Locate the cell with the specified text and output its [x, y] center coordinate. 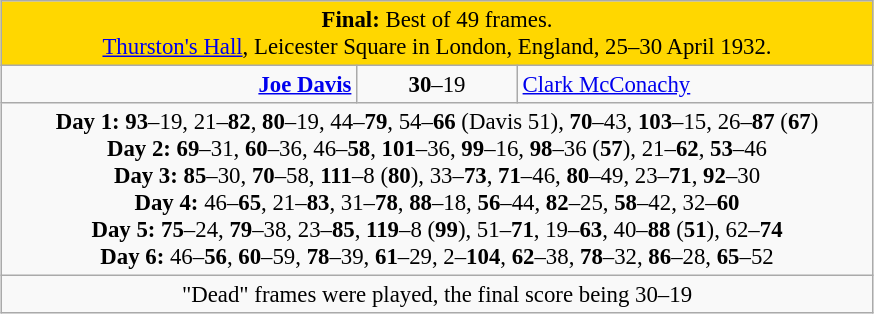
"Dead" frames were played, the final score being 30–19 [437, 295]
Joe Davis [179, 85]
Final: Best of 49 frames.Thurston's Hall, Leicester Square in London, England, 25–30 April 1932. [437, 34]
30–19 [438, 85]
Clark McConachy [695, 85]
